Extract the [x, y] coordinate from the center of the cell holding the provided text.  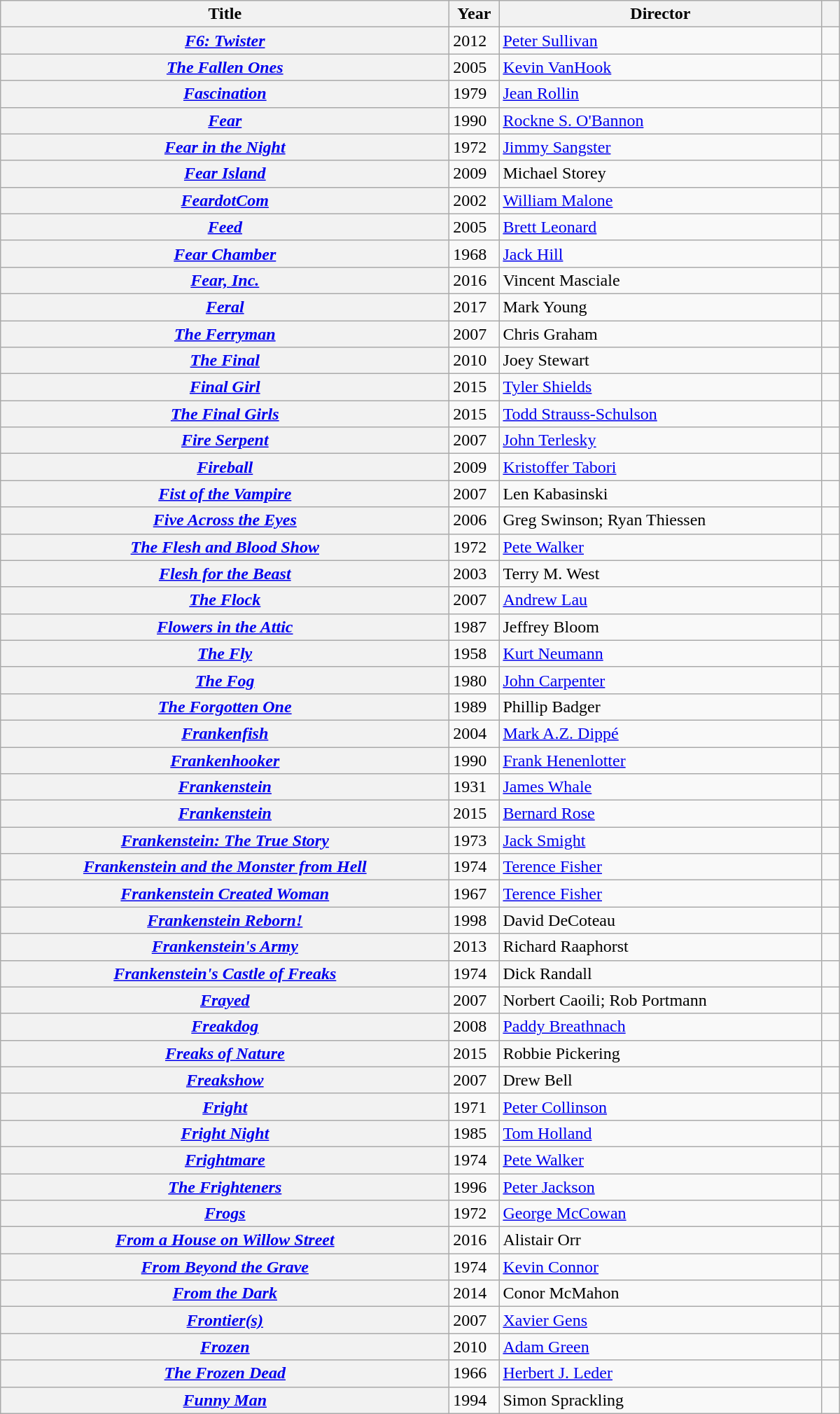
Freakshow [225, 1080]
Fear Chamber [225, 254]
Final Girl [225, 387]
The Flock [225, 600]
Frank Henenlotter [661, 760]
Robbie Pickering [661, 1053]
From Beyond the Grave [225, 1267]
Andrew Lau [661, 600]
David DeCoteau [661, 920]
Richard Raaphorst [661, 947]
2003 [475, 574]
1994 [475, 1400]
Frightmare [225, 1160]
John Terlesky [661, 441]
Fist of the Vampire [225, 494]
Paddy Breathnach [661, 1027]
Greg Swinson; Ryan Thiessen [661, 520]
Drew Bell [661, 1080]
From a House on Willow Street [225, 1240]
The Ferryman [225, 334]
The Final [225, 361]
Feed [225, 227]
Year [475, 14]
Peter Collinson [661, 1107]
Fireball [225, 467]
Freaks of Nature [225, 1053]
Bernard Rose [661, 814]
The Forgotten One [225, 707]
Herbert J. Leder [661, 1373]
Frankenstein's Army [225, 947]
Tom Holland [661, 1133]
F6: Twister [225, 41]
Title [225, 14]
Fear [225, 120]
William Malone [661, 200]
Adam Green [661, 1347]
Kurt Neumann [661, 653]
Fear, Inc. [225, 280]
2014 [475, 1294]
1980 [475, 680]
Tyler Shields [661, 387]
James Whale [661, 787]
Frankenhooker [225, 760]
Simon Sprackling [661, 1400]
Freakdog [225, 1027]
1996 [475, 1187]
1979 [475, 94]
Terry M. West [661, 574]
Mark Young [661, 307]
Fear in the Night [225, 147]
Frogs [225, 1214]
1966 [475, 1373]
Feral [225, 307]
Xavier Gens [661, 1320]
Dick Randall [661, 973]
2006 [475, 520]
1958 [475, 653]
2004 [475, 733]
Peter Sullivan [661, 41]
Kristoffer Tabori [661, 467]
Joey Stewart [661, 361]
The Frozen Dead [225, 1373]
Rockne S. O'Bannon [661, 120]
Conor McMahon [661, 1294]
The Fly [225, 653]
Vincent Masciale [661, 280]
Jack Hill [661, 254]
Fascination [225, 94]
Alistair Orr [661, 1240]
Peter Jackson [661, 1187]
Len Kabasinski [661, 494]
Director [661, 14]
1985 [475, 1133]
The Fog [225, 680]
From the Dark [225, 1294]
George McCowan [661, 1214]
Frankenstein Reborn! [225, 920]
Frankenstein Created Woman [225, 894]
Fire Serpent [225, 441]
Norbert Caoili; Rob Portmann [661, 1000]
Fright [225, 1107]
Funny Man [225, 1400]
1998 [475, 920]
Frankenstein and the Monster from Hell [225, 867]
Frankenfish [225, 733]
Jean Rollin [661, 94]
The Frighteners [225, 1187]
1973 [475, 840]
Jack Smight [661, 840]
Jeffrey Bloom [661, 627]
2002 [475, 200]
Frayed [225, 1000]
1968 [475, 254]
2008 [475, 1027]
1971 [475, 1107]
Kevin VanHook [661, 67]
Frankenstein: The True Story [225, 840]
Kevin Connor [661, 1267]
1989 [475, 707]
John Carpenter [661, 680]
2012 [475, 41]
Chris Graham [661, 334]
Brett Leonard [661, 227]
1987 [475, 627]
Flowers in the Attic [225, 627]
FeardotCom [225, 200]
Todd Strauss-Schulson [661, 414]
2017 [475, 307]
Michael Storey [661, 174]
Mark A.Z. Dippé [661, 733]
Fear Island [225, 174]
Frontier(s) [225, 1320]
The Fallen Ones [225, 67]
2013 [475, 947]
The Flesh and Blood Show [225, 547]
Phillip Badger [661, 707]
Flesh for the Beast [225, 574]
Frozen [225, 1347]
Five Across the Eyes [225, 520]
Fright Night [225, 1133]
Frankenstein's Castle of Freaks [225, 973]
1931 [475, 787]
1967 [475, 894]
Jimmy Sangster [661, 147]
The Final Girls [225, 414]
